Locate the cell with the specified text and output its (x, y) center coordinate. 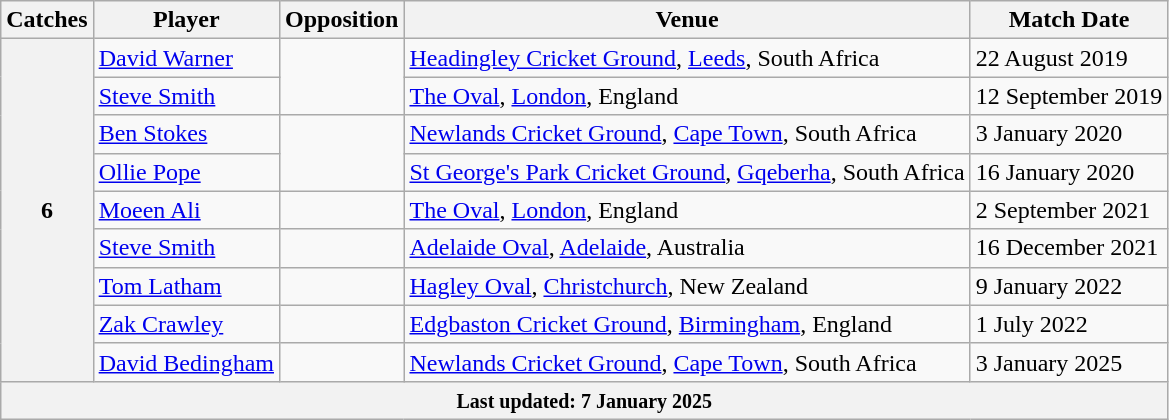
Opposition (342, 20)
Match Date (1069, 20)
16 January 2020 (1069, 172)
Ollie Pope (186, 172)
Headingley Cricket Ground, Leeds, South Africa (687, 58)
1 July 2022 (1069, 324)
16 December 2021 (1069, 248)
3 January 2025 (1069, 362)
Venue (687, 20)
12 September 2019 (1069, 96)
David Bedingham (186, 362)
2 September 2021 (1069, 210)
Catches (47, 20)
22 August 2019 (1069, 58)
Tom Latham (186, 286)
Player (186, 20)
3 January 2020 (1069, 134)
Ben Stokes (186, 134)
6 (47, 210)
Adelaide Oval, Adelaide, Australia (687, 248)
David Warner (186, 58)
Moeen Ali (186, 210)
St George's Park Cricket Ground, Gqeberha, South Africa (687, 172)
9 January 2022 (1069, 286)
Hagley Oval, Christchurch, New Zealand (687, 286)
Last updated: 7 January 2025 (584, 400)
Edgbaston Cricket Ground, Birmingham, England (687, 324)
Zak Crawley (186, 324)
